Scan for the cell matching the given text and deliver its (X, Y) coordinate at center. 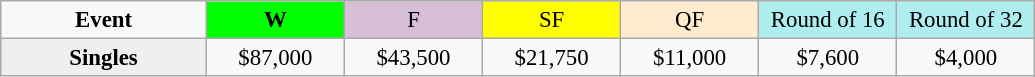
F (413, 20)
Round of 16 (828, 20)
$21,750 (552, 58)
Singles (104, 58)
Event (104, 20)
$87,000 (275, 58)
QF (690, 20)
SF (552, 20)
$11,000 (690, 58)
$7,600 (828, 58)
Round of 32 (966, 20)
W (275, 20)
$43,500 (413, 58)
$4,000 (966, 58)
